Output the (X, Y) coordinate of the center of the cell containing the given text.  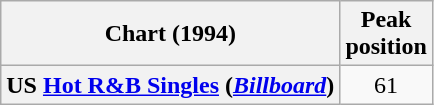
Peakposition (386, 34)
Chart (1994) (170, 34)
US Hot R&B Singles (Billboard) (170, 85)
61 (386, 85)
